Find where the given text appears and provide that cell's center as [x, y] coordinate. 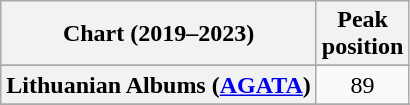
Lithuanian Albums (AGATA) [159, 85]
Chart (2019–2023) [159, 34]
89 [362, 85]
Peakposition [362, 34]
